Capture the cell that displays the provided text and extract its [X, Y] central coordinate. 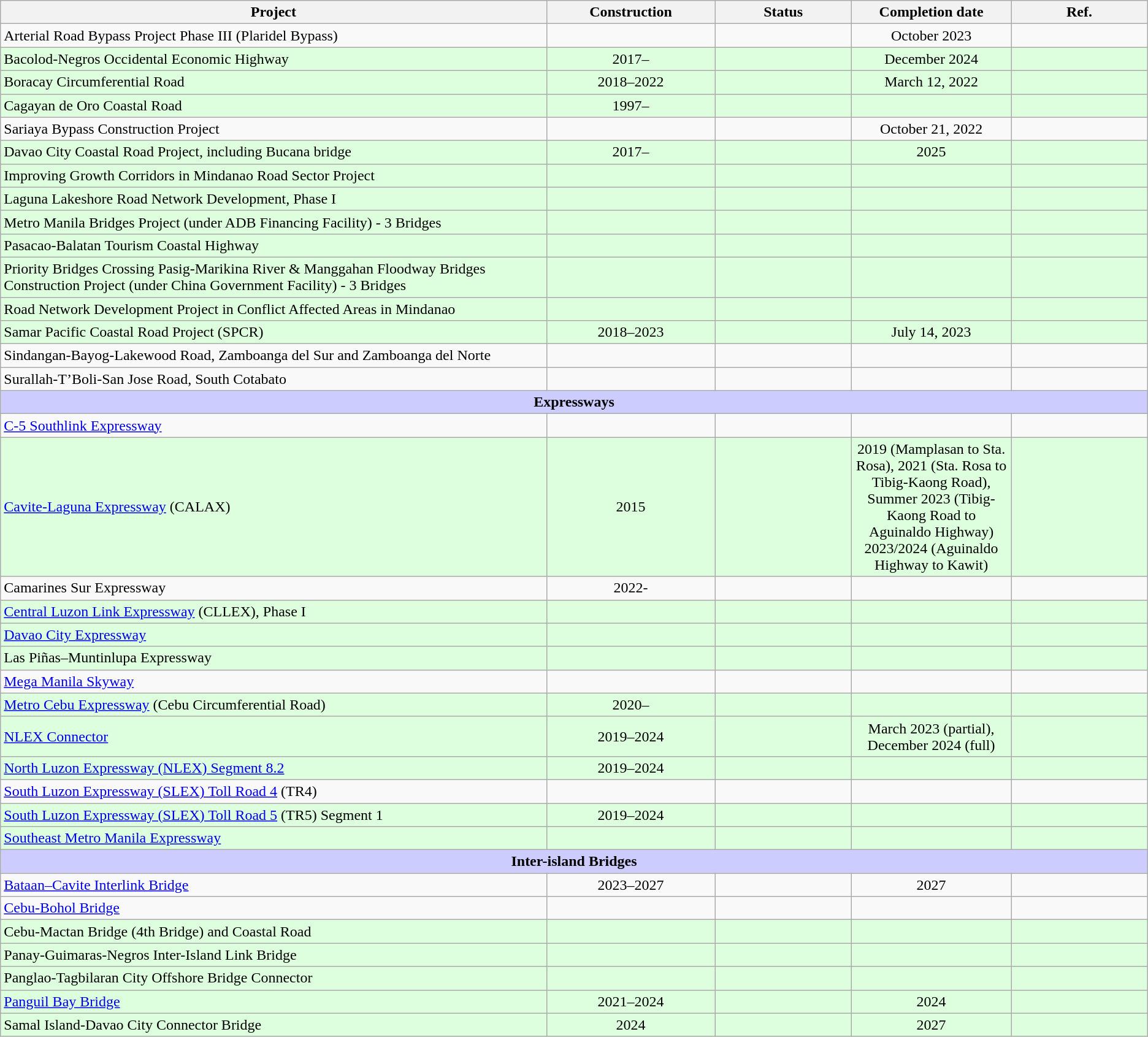
Improving Growth Corridors in Mindanao Road Sector Project [274, 175]
Expressways [574, 402]
October 21, 2022 [932, 129]
Cagayan de Oro Coastal Road [274, 105]
Completion date [932, 12]
Sariaya Bypass Construction Project [274, 129]
2015 [630, 507]
1997– [630, 105]
Inter-island Bridges [574, 862]
Cebu-Bohol Bridge [274, 908]
Boracay Circumferential Road [274, 82]
Sindangan-Bayog-Lakewood Road, Zamboanga del Sur and Zamboanga del Norte [274, 356]
Samar Pacific Coastal Road Project (SPCR) [274, 332]
Bataan–Cavite Interlink Bridge [274, 885]
October 2023 [932, 36]
Priority Bridges Crossing Pasig-Marikina River & Manggahan Floodway BridgesConstruction Project (under China Government Facility) - 3 Bridges [274, 277]
Cebu-Mactan Bridge (4th Bridge) and Coastal Road [274, 932]
Surallah-T’Boli-San Jose Road, South Cotabato [274, 379]
December 2024 [932, 59]
Camarines Sur Expressway [274, 588]
Road Network Development Project in Conflict Affected Areas in Mindanao [274, 308]
Metro Manila Bridges Project (under ADB Financing Facility) - 3 Bridges [274, 222]
Panglao-Tagbilaran City Offshore Bridge Connector [274, 978]
Metro Cebu Expressway (Cebu Circumferential Road) [274, 705]
Central Luzon Link Expressway (CLLEX), Phase I [274, 611]
Panay-Guimaras-Negros Inter-Island Link Bridge [274, 955]
Arterial Road Bypass Project Phase III (Plaridel Bypass) [274, 36]
C-5 Southlink Expressway [274, 426]
Project [274, 12]
South Luzon Expressway (SLEX) Toll Road 4 (TR4) [274, 791]
Panguil Bay Bridge [274, 1001]
Samal Island-Davao City Connector Bridge [274, 1025]
Status [784, 12]
2018–2022 [630, 82]
Davao City Expressway [274, 635]
Las Piñas–Muntinlupa Expressway [274, 658]
Davao City Coastal Road Project, including Bucana bridge [274, 152]
2020– [630, 705]
Pasacao-Balatan Tourism Coastal Highway [274, 245]
2021–2024 [630, 1001]
Southeast Metro Manila Expressway [274, 838]
Ref. [1079, 12]
North Luzon Expressway (NLEX) Segment 8.2 [274, 768]
Mega Manila Skyway [274, 681]
South Luzon Expressway (SLEX) Toll Road 5 (TR5) Segment 1 [274, 815]
Laguna Lakeshore Road Network Development, Phase I [274, 199]
Bacolod-Negros Occidental Economic Highway [274, 59]
March 12, 2022 [932, 82]
NLEX Connector [274, 736]
2023–2027 [630, 885]
July 14, 2023 [932, 332]
2022- [630, 588]
2025 [932, 152]
Cavite-Laguna Expressway (CALAX) [274, 507]
March 2023 (partial), December 2024 (full) [932, 736]
2018–2023 [630, 332]
Construction [630, 12]
